Identify which cell holds the provided text, then report its [X, Y] central coordinate. 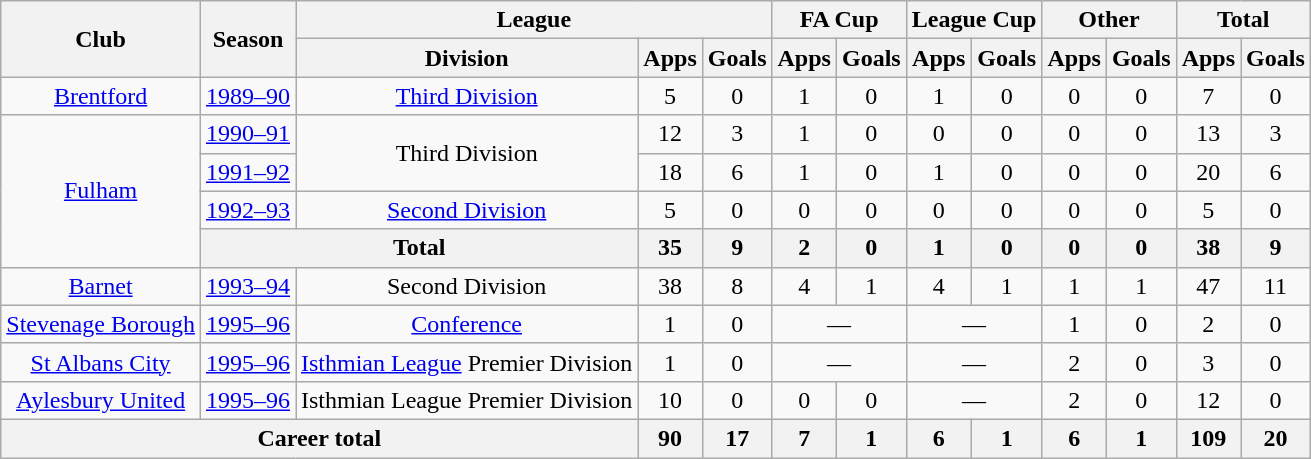
FA Cup [839, 20]
Fulham [101, 191]
Aylesbury United [101, 400]
Brentford [101, 96]
35 [670, 248]
11 [1276, 286]
League Cup [974, 20]
13 [1208, 134]
Club [101, 39]
Division [467, 58]
Season [248, 39]
18 [670, 172]
10 [670, 400]
1993–94 [248, 286]
Career total [320, 438]
1990–91 [248, 134]
League [534, 20]
8 [737, 286]
Barnet [101, 286]
1991–92 [248, 172]
17 [737, 438]
90 [670, 438]
47 [1208, 286]
St Albans City [101, 362]
Other [1109, 20]
1989–90 [248, 96]
Conference [467, 324]
Stevenage Borough [101, 324]
109 [1208, 438]
1992–93 [248, 210]
